Scan for the cell matching the given text and deliver its [x, y] coordinate at center. 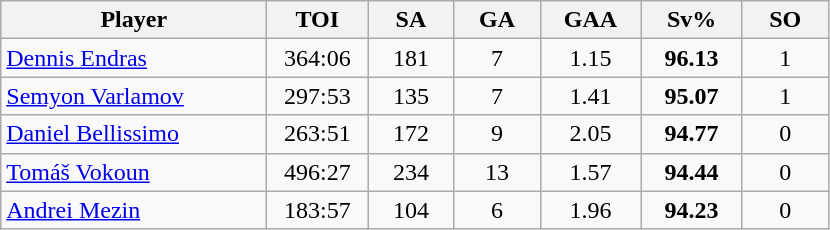
GAA [590, 20]
1.41 [590, 96]
496:27 [318, 172]
234 [411, 172]
Sv% [692, 20]
297:53 [318, 96]
172 [411, 134]
13 [497, 172]
181 [411, 58]
96.13 [692, 58]
Player [134, 20]
SO [785, 20]
1.96 [590, 210]
Andrei Mezin [134, 210]
Semyon Varlamov [134, 96]
1.15 [590, 58]
104 [411, 210]
263:51 [318, 134]
1.57 [590, 172]
SA [411, 20]
135 [411, 96]
GA [497, 20]
9 [497, 134]
95.07 [692, 96]
Dennis Endras [134, 58]
TOI [318, 20]
6 [497, 210]
94.23 [692, 210]
Tomáš Vokoun [134, 172]
183:57 [318, 210]
364:06 [318, 58]
94.44 [692, 172]
2.05 [590, 134]
Daniel Bellissimo [134, 134]
94.77 [692, 134]
